Provide the (X, Y) coordinate of the cell's center where the given text is located.  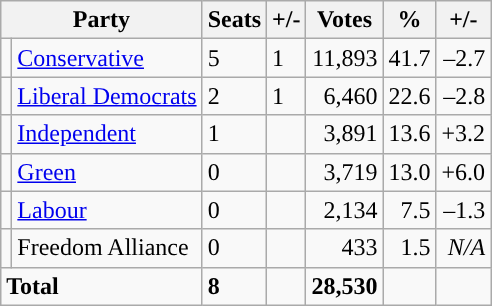
Green (107, 172)
N/A (464, 248)
Conservative (107, 58)
Party (102, 20)
Labour (107, 210)
1.5 (410, 248)
41.7 (410, 58)
+3.2 (464, 134)
28,530 (344, 286)
6,460 (344, 96)
% (410, 20)
3,891 (344, 134)
+6.0 (464, 172)
3,719 (344, 172)
Freedom Alliance (107, 248)
–1.3 (464, 210)
–2.8 (464, 96)
2,134 (344, 210)
Votes (344, 20)
Liberal Democrats (107, 96)
Total (102, 286)
13.6 (410, 134)
11,893 (344, 58)
5 (234, 58)
Seats (234, 20)
–2.7 (464, 58)
2 (234, 96)
433 (344, 248)
8 (234, 286)
22.6 (410, 96)
Independent (107, 134)
13.0 (410, 172)
7.5 (410, 210)
